Return the (x, y) coordinate for the center point of the cell that contains the specified text.  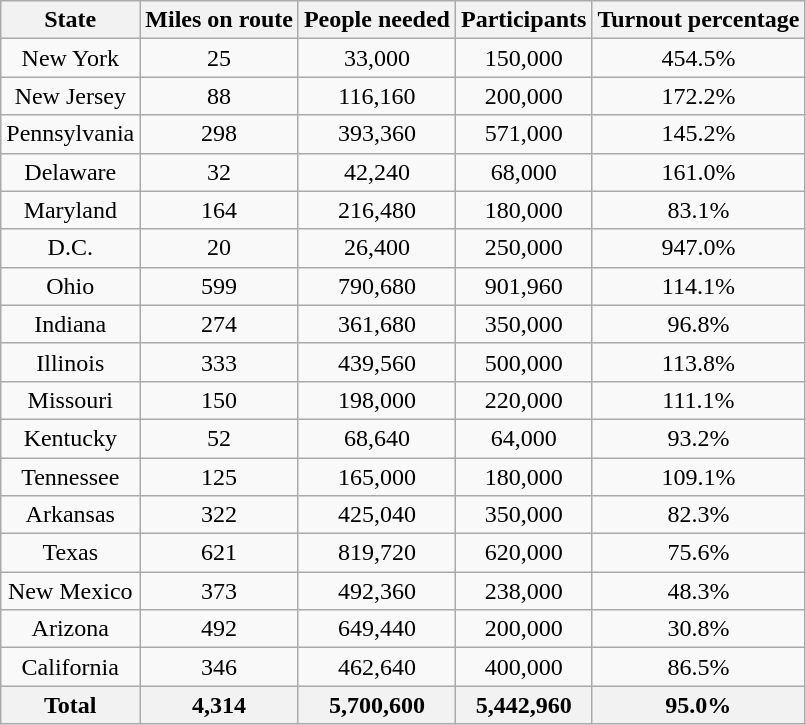
901,960 (523, 286)
492,360 (376, 591)
People needed (376, 20)
111.1% (698, 400)
165,000 (376, 477)
238,000 (523, 591)
Texas (70, 553)
California (70, 667)
25 (220, 58)
Total (70, 705)
172.2% (698, 96)
32 (220, 172)
New York (70, 58)
114.1% (698, 286)
Maryland (70, 210)
State (70, 20)
346 (220, 667)
492 (220, 629)
620,000 (523, 553)
Indiana (70, 324)
400,000 (523, 667)
75.6% (698, 553)
571,000 (523, 134)
Ohio (70, 286)
113.8% (698, 362)
274 (220, 324)
Miles on route (220, 20)
947.0% (698, 248)
4,314 (220, 705)
5,442,960 (523, 705)
454.5% (698, 58)
86.5% (698, 667)
Turnout percentage (698, 20)
Arizona (70, 629)
198,000 (376, 400)
68,640 (376, 438)
30.8% (698, 629)
83.1% (698, 210)
20 (220, 248)
164 (220, 210)
48.3% (698, 591)
790,680 (376, 286)
52 (220, 438)
216,480 (376, 210)
Tennessee (70, 477)
Arkansas (70, 515)
145.2% (698, 134)
621 (220, 553)
220,000 (523, 400)
5,700,600 (376, 705)
Delaware (70, 172)
599 (220, 286)
161.0% (698, 172)
819,720 (376, 553)
Missouri (70, 400)
93.2% (698, 438)
322 (220, 515)
361,680 (376, 324)
333 (220, 362)
250,000 (523, 248)
125 (220, 477)
68,000 (523, 172)
96.8% (698, 324)
373 (220, 591)
New Mexico (70, 591)
298 (220, 134)
150,000 (523, 58)
109.1% (698, 477)
649,440 (376, 629)
Pennsylvania (70, 134)
Participants (523, 20)
D.C. (70, 248)
462,640 (376, 667)
95.0% (698, 705)
42,240 (376, 172)
500,000 (523, 362)
150 (220, 400)
393,360 (376, 134)
New Jersey (70, 96)
Illinois (70, 362)
116,160 (376, 96)
425,040 (376, 515)
88 (220, 96)
64,000 (523, 438)
439,560 (376, 362)
26,400 (376, 248)
Kentucky (70, 438)
82.3% (698, 515)
33,000 (376, 58)
